Detect which cell encompasses the target text, then output its (X, Y) center coordinate. 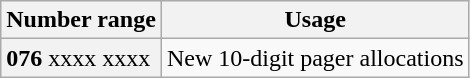
076 xxxx xxxx (82, 58)
Number range (82, 20)
Usage (315, 20)
New 10-digit pager allocations (315, 58)
